Capture the cell that displays the provided text and extract its [X, Y] central coordinate. 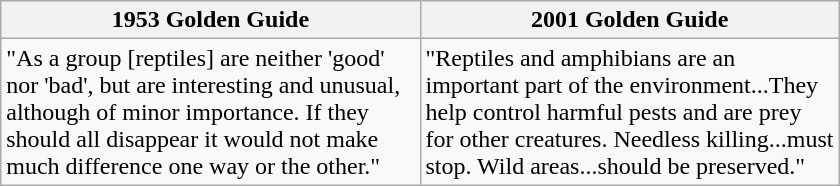
1953 Golden Guide [210, 20]
2001 Golden Guide [630, 20]
